For the text-containing cell, return its midpoint in (x, y) coordinate format. 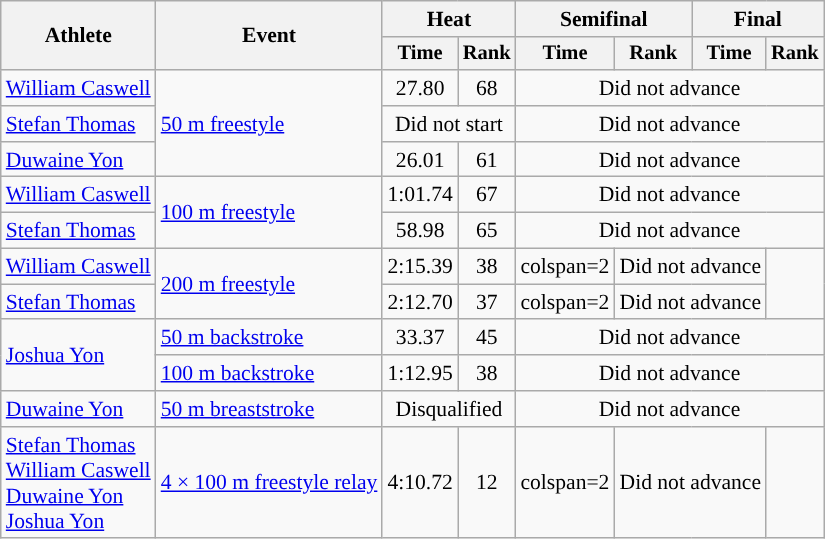
65 (487, 231)
200 m freestyle (270, 284)
100 m backstroke (270, 373)
67 (487, 195)
4:10.72 (420, 483)
50 m freestyle (270, 124)
Disqualified (448, 409)
61 (487, 160)
Athlete (78, 36)
Did not start (448, 124)
1:12.95 (420, 373)
37 (487, 302)
Semifinal (604, 19)
50 m backstroke (270, 338)
45 (487, 338)
27.80 (420, 88)
68 (487, 88)
Heat (448, 19)
33.37 (420, 338)
58.98 (420, 231)
2:15.39 (420, 267)
100 m freestyle (270, 212)
Final (758, 19)
Stefan ThomasWilliam CaswellDuwaine YonJoshua Yon (78, 483)
12 (487, 483)
26.01 (420, 160)
1:01.74 (420, 195)
Joshua Yon (78, 356)
50 m breaststroke (270, 409)
Event (270, 36)
2:12.70 (420, 302)
4 × 100 m freestyle relay (270, 483)
